Scan for the cell matching the given text and deliver its (X, Y) coordinate at center. 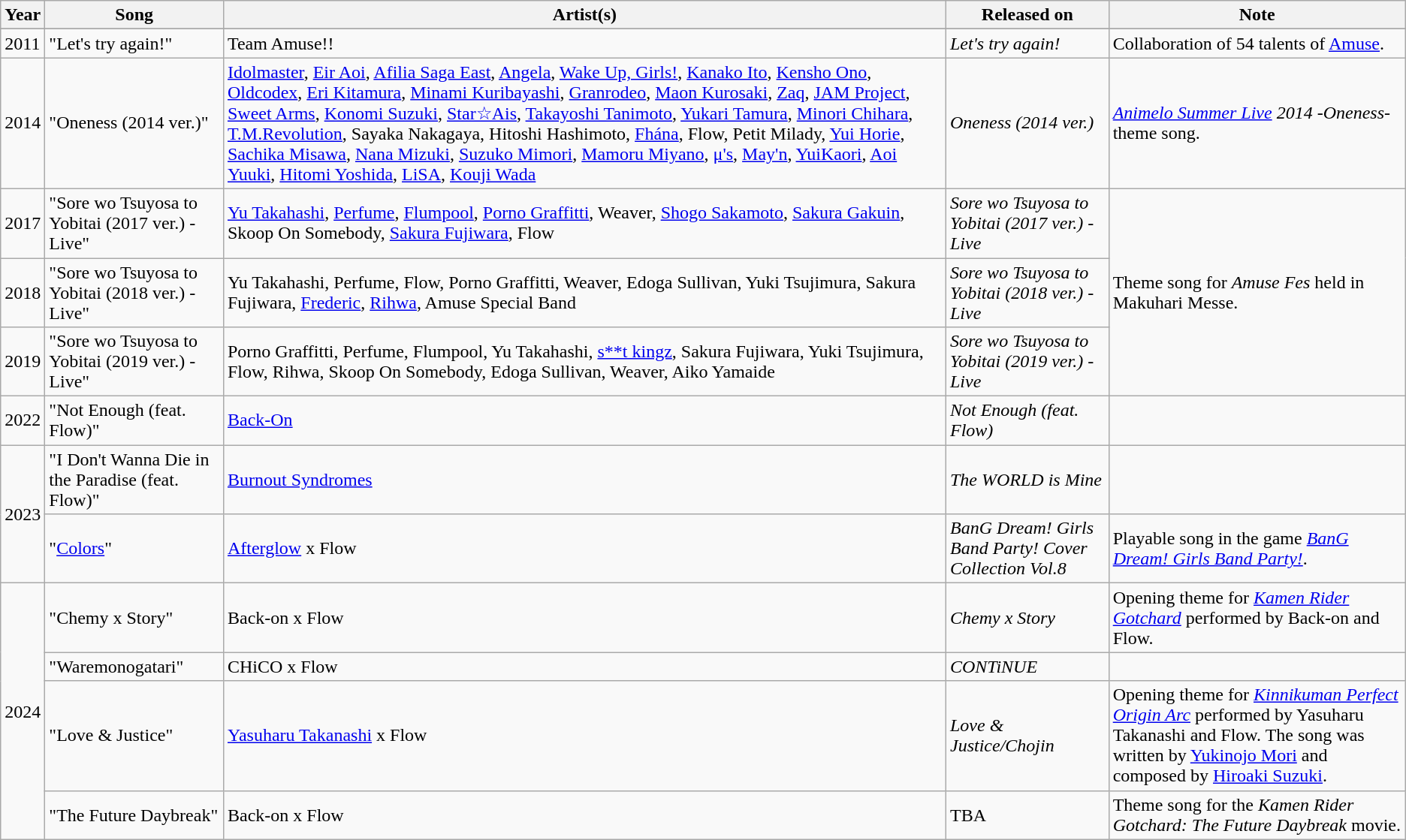
Oneness (2014 ver.) (1027, 123)
Sore wo Tsuyosa to Yobitai (2017 ver.) - Live (1027, 223)
Sore wo Tsuyosa to Yobitai (2018 ver.) - Live (1027, 293)
Song (134, 15)
"Oneness (2014 ver.)" (134, 123)
Playable song in the game BanG Dream! Girls Band Party!. (1257, 549)
2017 (23, 223)
Collaboration of 54 talents of Amuse. (1257, 44)
Not Enough (feat. Flow) (1027, 420)
"Waremonogatari" (134, 667)
"Not Enough (feat. Flow)" (134, 420)
2018 (23, 293)
Theme song for Amuse Fes held in Makuhari Messe. (1257, 292)
"Let's try again!" (134, 44)
CHiCO x Flow (584, 667)
Artist(s) (584, 15)
Yu Takahashi, Perfume, Flow, Porno Graffitti, Weaver, Edoga Sullivan, Yuki Tsujimura, Sakura Fujiwara, Frederic, Rihwa, Amuse Special Band (584, 293)
2023 (23, 514)
Yasuharu Takanashi x Flow (584, 736)
2022 (23, 420)
Theme song for the Kamen Rider Gotchard: The Future Daybreak movie. (1257, 815)
2011 (23, 44)
CONTiNUE (1027, 667)
Back-On (584, 420)
"Love & Justice" (134, 736)
"Chemy x Story" (134, 618)
"The Future Daybreak" (134, 815)
2024 (23, 712)
"Sore wo Tsuyosa to Yobitai (2017 ver.) - Live" (134, 223)
Animelo Summer Live 2014 -Oneness- theme song. (1257, 123)
Burnout Syndromes (584, 480)
Note (1257, 15)
Opening theme for Kamen Rider Gotchard performed by Back-on and Flow. (1257, 618)
Love & Justice/Chojin (1027, 736)
BanG Dream! Girls Band Party! Cover Collection Vol.8 (1027, 549)
"Sore wo Tsuyosa to Yobitai (2018 ver.) - Live" (134, 293)
Released on (1027, 15)
2014 (23, 123)
Sore wo Tsuyosa to Yobitai (2019 ver.) - Live (1027, 362)
The WORLD is Mine (1027, 480)
Team Amuse!! (584, 44)
Afterglow x Flow (584, 549)
Let's try again! (1027, 44)
Year (23, 15)
TBA (1027, 815)
"I Don't Wanna Die in the Paradise (feat. Flow)" (134, 480)
"Colors" (134, 549)
Yu Takahashi, Perfume, Flumpool, Porno Graffitti, Weaver, Shogo Sakamoto, Sakura Gakuin, Skoop On Somebody, Sakura Fujiwara, Flow (584, 223)
"Sore wo Tsuyosa to Yobitai (2019 ver.) - Live" (134, 362)
2019 (23, 362)
Chemy x Story (1027, 618)
